Locate the cell with the specified text and output its (x, y) center coordinate. 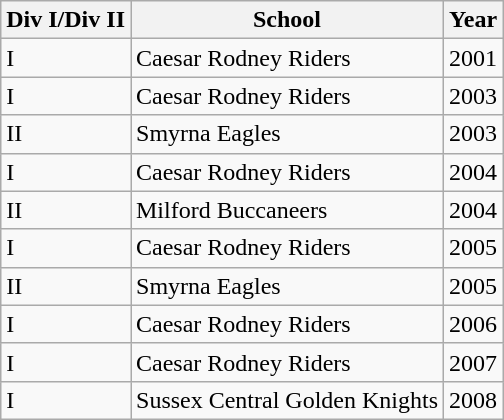
Sussex Central Golden Knights (286, 400)
2001 (474, 58)
2007 (474, 362)
2006 (474, 324)
School (286, 20)
2008 (474, 400)
Year (474, 20)
Milford Buccaneers (286, 210)
Div I/Div II (66, 20)
